Pinpoint the cell where the given text exists, returning its (X, Y) midpoint coordinate. 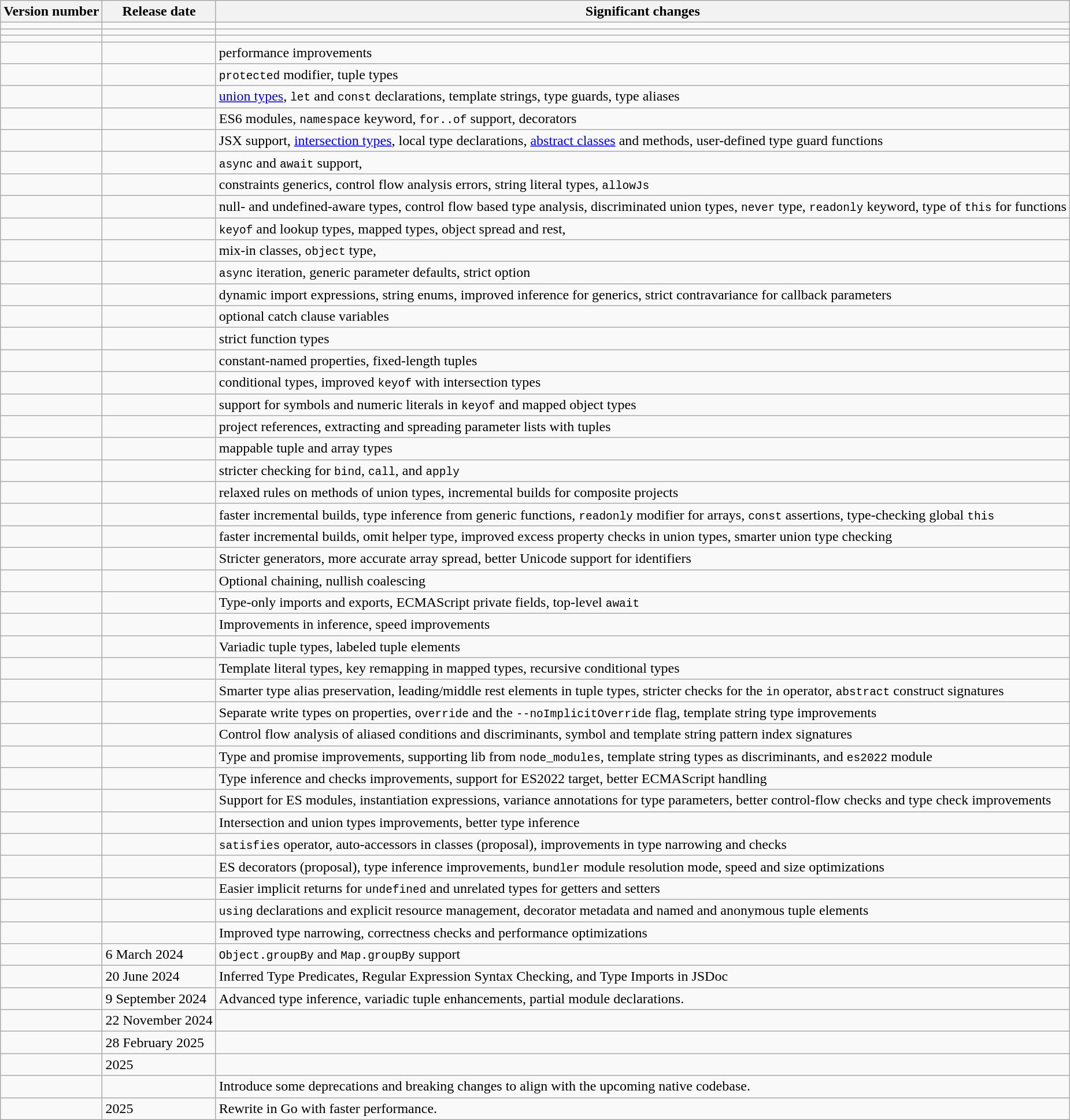
Type and promise improvements, supporting lib from node_modules, template string types as discriminants, and es2022 module (643, 756)
satisfies operator, auto-accessors in classes (proposal), improvements in type narrowing and checks (643, 844)
strict function types (643, 339)
support for symbols and numeric literals in keyof and mapped object types (643, 405)
JSX support, intersection types, local type declarations, abstract classes and methods, user-defined type guard functions (643, 140)
Smarter type alias preservation, leading/middle rest elements in tuple types, stricter checks for the in operator, abstract construct signatures (643, 691)
Support for ES modules, instantiation expressions, variance annotations for type parameters, better control-flow checks and type check improvements (643, 800)
ES6 modules, namespace keyword, for..of support, decorators (643, 118)
Template literal types, key remapping in mapped types, recursive conditional types (643, 669)
union types, let and const declarations, template strings, type guards, type aliases (643, 97)
project references, extracting and spreading parameter lists with tuples (643, 427)
Control flow analysis of aliased conditions and discriminants, symbol and template string pattern index signatures (643, 735)
relaxed rules on methods of union types, incremental builds for composite projects (643, 492)
Object.groupBy and Map.groupBy support (643, 955)
Introduce some deprecations and breaking changes to align with the upcoming native codebase. (643, 1086)
async and await support, (643, 162)
Significant changes (643, 12)
6 March 2024 (159, 955)
faster incremental builds, type inference from generic functions, readonly modifier for arrays, const assertions, type-checking global this (643, 514)
Variadic tuple types, labeled tuple elements (643, 647)
9 September 2024 (159, 999)
ES decorators (proposal), type inference improvements, bundler module resolution mode, speed and size optimizations (643, 866)
dynamic import expressions, string enums, improved inference for generics, strict contravariance for callback parameters (643, 295)
20 June 2024 (159, 977)
Improvements in inference, speed improvements (643, 625)
22 November 2024 (159, 1021)
Type-only imports and exports, ECMAScript private fields, top-level await (643, 603)
Easier implicit returns for undefined and unrelated types for getters and setters (643, 888)
conditional types, improved keyof with intersection types (643, 383)
mix-in classes, object type, (643, 251)
Separate write types on properties, override and the --noImplicitOverride flag, template string type improvements (643, 713)
performance improvements (643, 53)
keyof and lookup types, mapped types, object spread and rest, (643, 228)
Intersection and union types improvements, better type inference (643, 822)
Advanced type inference, variadic tuple enhancements, partial module declarations. (643, 999)
async iteration, generic parameter defaults, strict option (643, 273)
Rewrite in Go with faster performance. (643, 1108)
Stricter generators, more accurate array spread, better Unicode support for identifiers (643, 558)
protected modifier, tuple types (643, 75)
Inferred Type Predicates, Regular Expression Syntax Checking, and Type Imports in JSDoc (643, 977)
28 February 2025 (159, 1043)
Improved type narrowing, correctness checks and performance optimizations (643, 932)
optional catch clause variables (643, 317)
Type inference and checks improvements, support for ES2022 target, better ECMAScript handling (643, 778)
Version number (51, 12)
mappable tuple and array types (643, 448)
Optional chaining, nullish coalescing (643, 581)
constraints generics, control flow analysis errors, string literal types, allowJs (643, 184)
stricter checking for bind, call, and apply (643, 470)
constant-named properties, fixed-length tuples (643, 361)
Release date (159, 12)
using declarations and explicit resource management, decorator metadata and named and anonymous tuple elements (643, 910)
faster incremental builds, omit helper type, improved excess property checks in union types, smarter union type checking (643, 536)
